Extract the [X, Y] coordinate from the center of the cell holding the provided text.  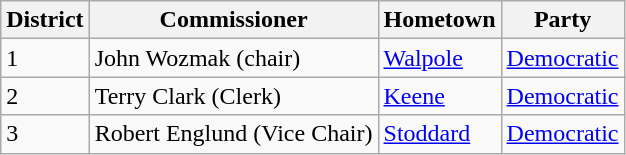
District [45, 20]
2 [45, 96]
3 [45, 134]
Stoddard [440, 134]
John Wozmak (chair) [234, 58]
Commissioner [234, 20]
Robert Englund (Vice Chair) [234, 134]
Party [562, 20]
Keene [440, 96]
Terry Clark (Clerk) [234, 96]
1 [45, 58]
Walpole [440, 58]
Hometown [440, 20]
